Output the [X, Y] coordinate of the center of the cell containing the given text.  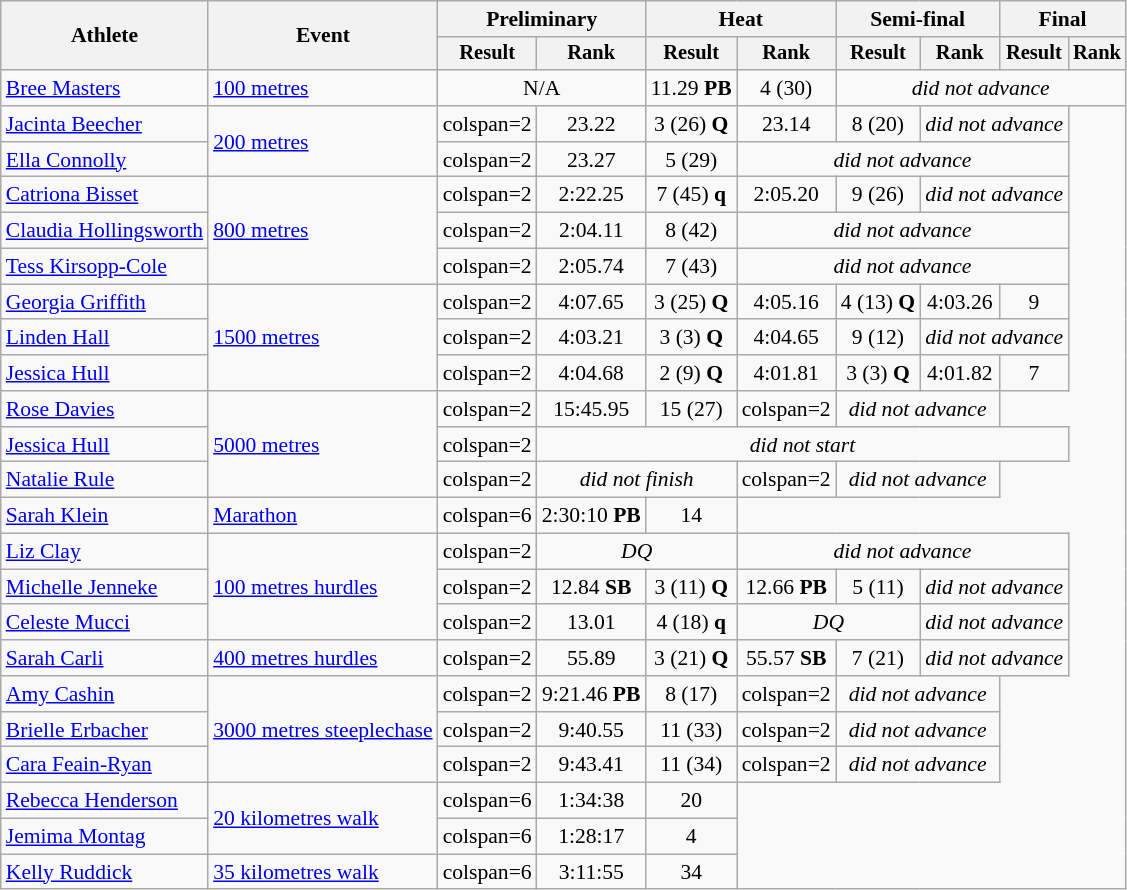
Event [323, 36]
35 kilometres walk [323, 872]
Ella Connolly [104, 160]
3 (25) Q [692, 302]
4:01.81 [786, 373]
4:03.21 [592, 338]
Semi-final [918, 19]
9:40.55 [592, 730]
100 metres hurdles [323, 588]
5000 metres [323, 444]
12.66 PB [786, 587]
11 (33) [692, 730]
Linden Hall [104, 338]
4 (30) [786, 88]
3 (21) Q [692, 658]
7 (21) [878, 658]
Sarah Carli [104, 658]
11.29 PB [692, 88]
13.01 [592, 623]
20 [692, 801]
55.57 SB [786, 658]
4 (13) Q [878, 302]
Marathon [323, 516]
Preliminary [542, 19]
400 metres hurdles [323, 658]
Bree Masters [104, 88]
Sarah Klein [104, 516]
Heat [741, 19]
1:28:17 [592, 837]
Amy Cashin [104, 694]
15:45.95 [592, 409]
Rebecca Henderson [104, 801]
23.22 [592, 124]
N/A [542, 88]
7 (45) q [692, 195]
800 metres [323, 230]
Celeste Mucci [104, 623]
55.89 [592, 658]
2:22.25 [592, 195]
4:07.65 [592, 302]
9 (12) [878, 338]
14 [692, 516]
Liz Clay [104, 552]
Rose Davies [104, 409]
4:01.82 [960, 373]
4:04.68 [592, 373]
Catriona Bisset [104, 195]
7 [1034, 373]
2:30:10 PB [592, 516]
Jacinta Beecher [104, 124]
7 (43) [692, 267]
5 (29) [692, 160]
Claudia Hollingsworth [104, 231]
4 [692, 837]
2 (9) Q [692, 373]
Final [1062, 19]
4:04.65 [786, 338]
Athlete [104, 36]
3 (11) Q [692, 587]
8 (17) [692, 694]
Natalie Rule [104, 480]
34 [692, 872]
did not start [803, 445]
Brielle Erbacher [104, 730]
1:34:38 [592, 801]
did not finish [637, 480]
2:04.11 [592, 231]
4:03.26 [960, 302]
4 (18) q [692, 623]
Kelly Ruddick [104, 872]
3:11:55 [592, 872]
8 (20) [878, 124]
Cara Feain-Ryan [104, 765]
Georgia Griffith [104, 302]
100 metres [323, 88]
8 (42) [692, 231]
9:21.46 PB [592, 694]
15 (27) [692, 409]
23.27 [592, 160]
5 (11) [878, 587]
12.84 SB [592, 587]
Jemima Montag [104, 837]
9 (26) [878, 195]
9 [1034, 302]
1500 metres [323, 338]
9:43.41 [592, 765]
3000 metres steeplechase [323, 730]
2:05.74 [592, 267]
2:05.20 [786, 195]
11 (34) [692, 765]
23.14 [786, 124]
Tess Kirsopp-Cole [104, 267]
20 kilometres walk [323, 818]
4:05.16 [786, 302]
200 metres [323, 142]
3 (26) Q [692, 124]
Michelle Jenneke [104, 587]
